Determine the [X, Y] coordinate at the center of the cell enclosing the given text.  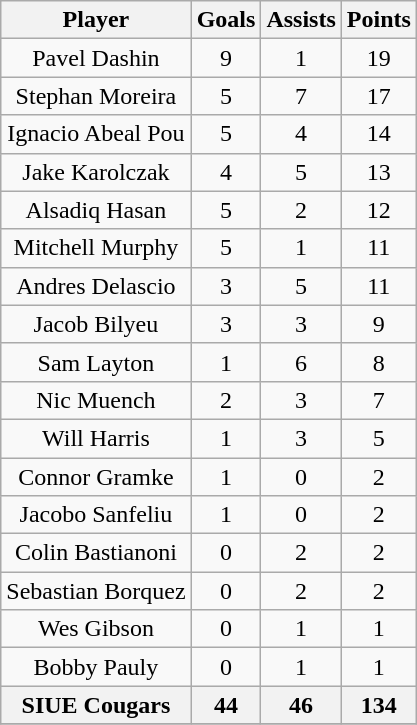
SIUE Cougars [96, 705]
Colin Bastianoni [96, 553]
Ignacio Abeal Pou [96, 134]
Sam Layton [96, 362]
Jacob Bilyeu [96, 324]
14 [378, 134]
Points [378, 20]
Nic Muench [96, 400]
134 [378, 705]
Alsadiq Hasan [96, 210]
Mitchell Murphy [96, 248]
Connor Gramke [96, 477]
Pavel Dashin [96, 58]
8 [378, 362]
Goals [226, 20]
Jacobo Sanfeliu [96, 515]
Sebastian Borquez [96, 591]
17 [378, 96]
12 [378, 210]
Stephan Moreira [96, 96]
Bobby Pauly [96, 667]
Will Harris [96, 438]
46 [301, 705]
Assists [301, 20]
Player [96, 20]
Jake Karolczak [96, 172]
6 [301, 362]
19 [378, 58]
13 [378, 172]
Andres Delascio [96, 286]
44 [226, 705]
Wes Gibson [96, 629]
